For the text-containing cell, return its midpoint in [x, y] coordinate format. 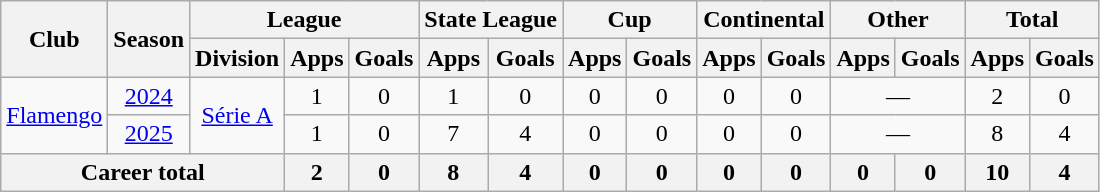
State League [491, 20]
Cup [630, 20]
Série A [238, 115]
2024 [149, 96]
2025 [149, 134]
Flamengo [54, 115]
Other [898, 20]
Season [149, 39]
Total [1032, 20]
Career total [143, 172]
League [304, 20]
Division [238, 58]
7 [454, 134]
Club [54, 39]
10 [997, 172]
Continental [764, 20]
